For the text-containing cell, return its midpoint in [x, y] coordinate format. 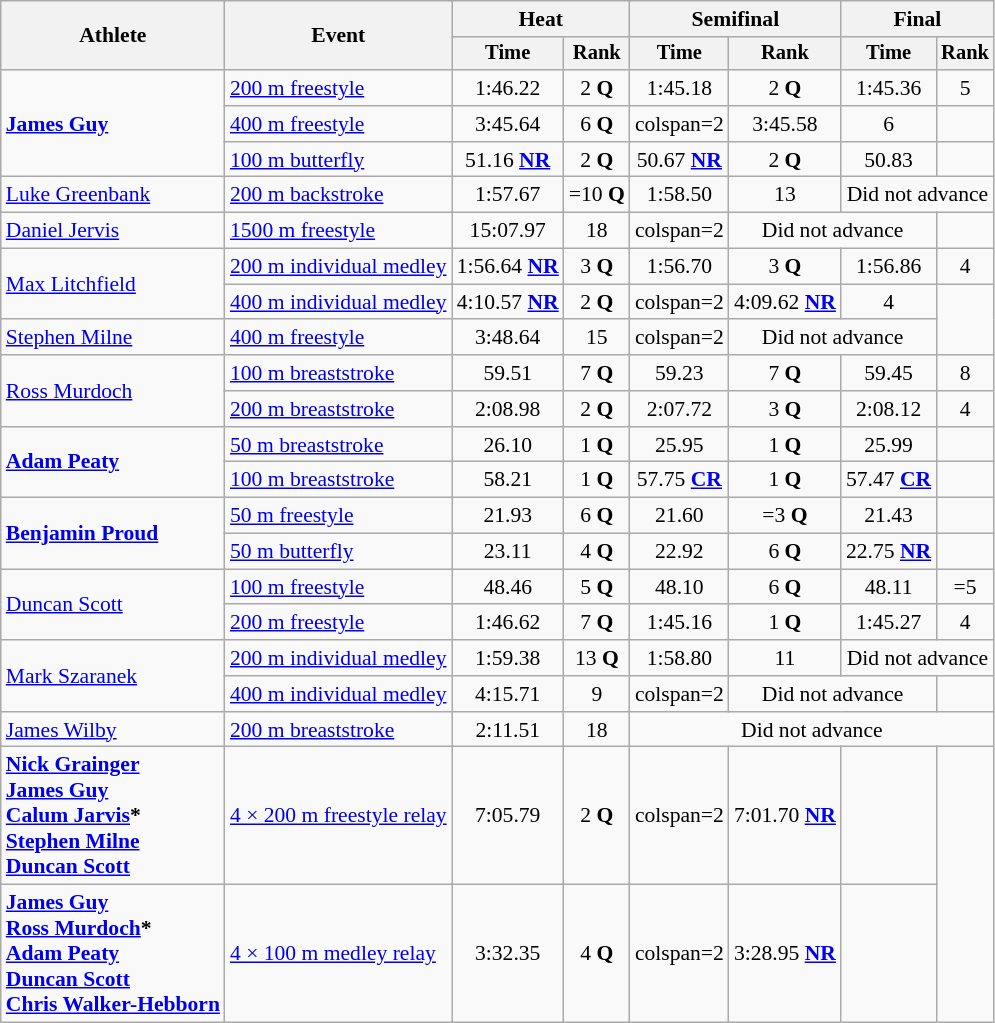
Mark Szaranek [113, 676]
1:46.62 [508, 623]
22.92 [680, 552]
9 [597, 694]
1500 m freestyle [338, 231]
1:46.22 [508, 88]
James Guy [113, 124]
5 Q [597, 587]
3:45.64 [508, 124]
1:58.80 [680, 658]
3:28.95 NR [785, 954]
Benjamin Proud [113, 534]
59.23 [680, 373]
Final [918, 19]
100 m freestyle [338, 587]
2:08.12 [888, 409]
4:09.62 NR [785, 302]
1:45.36 [888, 88]
50 m butterfly [338, 552]
1:56.64 NR [508, 267]
200 m backstroke [338, 195]
James GuyRoss Murdoch*Adam PeatyDuncan ScottChris Walker-Hebborn [113, 954]
1:57.67 [508, 195]
25.99 [888, 445]
59.45 [888, 373]
Event [338, 36]
Duncan Scott [113, 604]
Adam Peaty [113, 462]
=3 Q [785, 516]
4:15.71 [508, 694]
13 Q [597, 658]
100 m butterfly [338, 160]
57.75 CR [680, 480]
50 m freestyle [338, 516]
48.46 [508, 587]
2:11.51 [508, 730]
50.67 NR [680, 160]
1:56.86 [888, 267]
7:01.70 NR [785, 816]
2:07.72 [680, 409]
=10 Q [597, 195]
1:56.70 [680, 267]
50 m breaststroke [338, 445]
51.16 NR [508, 160]
57.47 CR [888, 480]
5 [965, 88]
=5 [965, 587]
Daniel Jervis [113, 231]
7:05.79 [508, 816]
4 × 100 m medley relay [338, 954]
13 [785, 195]
2:08.98 [508, 409]
Heat [541, 19]
15:07.97 [508, 231]
48.11 [888, 587]
Max Litchfield [113, 284]
23.11 [508, 552]
1:59.38 [508, 658]
59.51 [508, 373]
21.93 [508, 516]
Ross Murdoch [113, 390]
3:45.58 [785, 124]
15 [597, 338]
1:45.16 [680, 623]
58.21 [508, 480]
Semifinal [736, 19]
22.75 NR [888, 552]
11 [785, 658]
3:32.35 [508, 954]
50.83 [888, 160]
3:48.64 [508, 338]
James Wilby [113, 730]
Athlete [113, 36]
Luke Greenbank [113, 195]
Nick GraingerJames GuyCalum Jarvis*Stephen MilneDuncan Scott [113, 816]
4:10.57 NR [508, 302]
1:45.27 [888, 623]
6 [888, 124]
1:45.18 [680, 88]
21.60 [680, 516]
25.95 [680, 445]
26.10 [508, 445]
Stephen Milne [113, 338]
8 [965, 373]
48.10 [680, 587]
21.43 [888, 516]
1:58.50 [680, 195]
4 × 200 m freestyle relay [338, 816]
